Find where the given text appears and provide that cell's center as [x, y] coordinate. 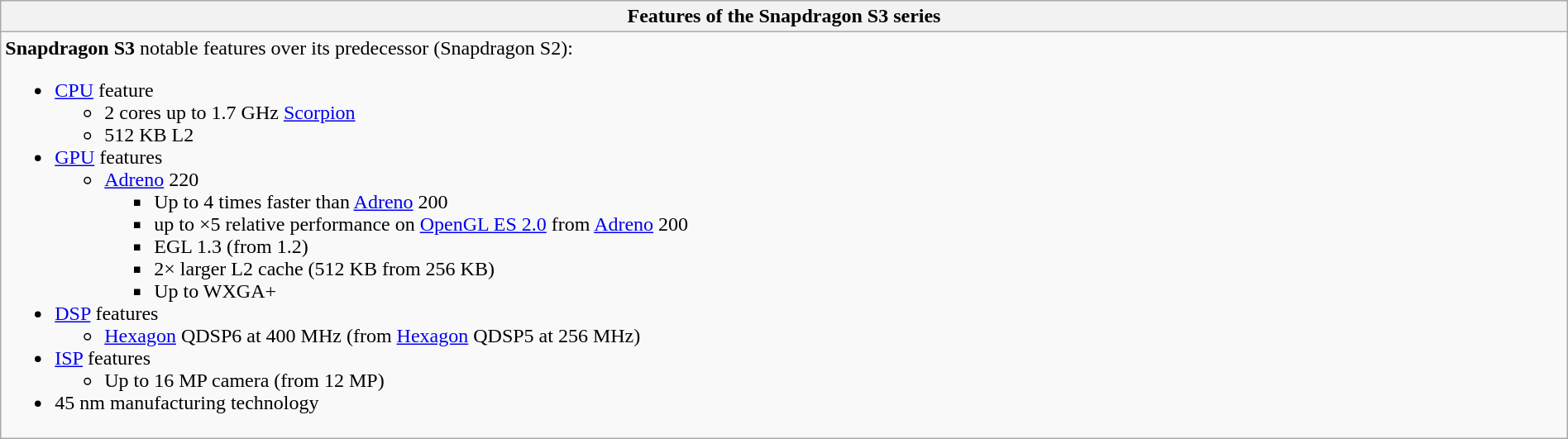
Features of the Snapdragon S3 series [784, 17]
